Capture the cell that displays the provided text and extract its (x, y) central coordinate. 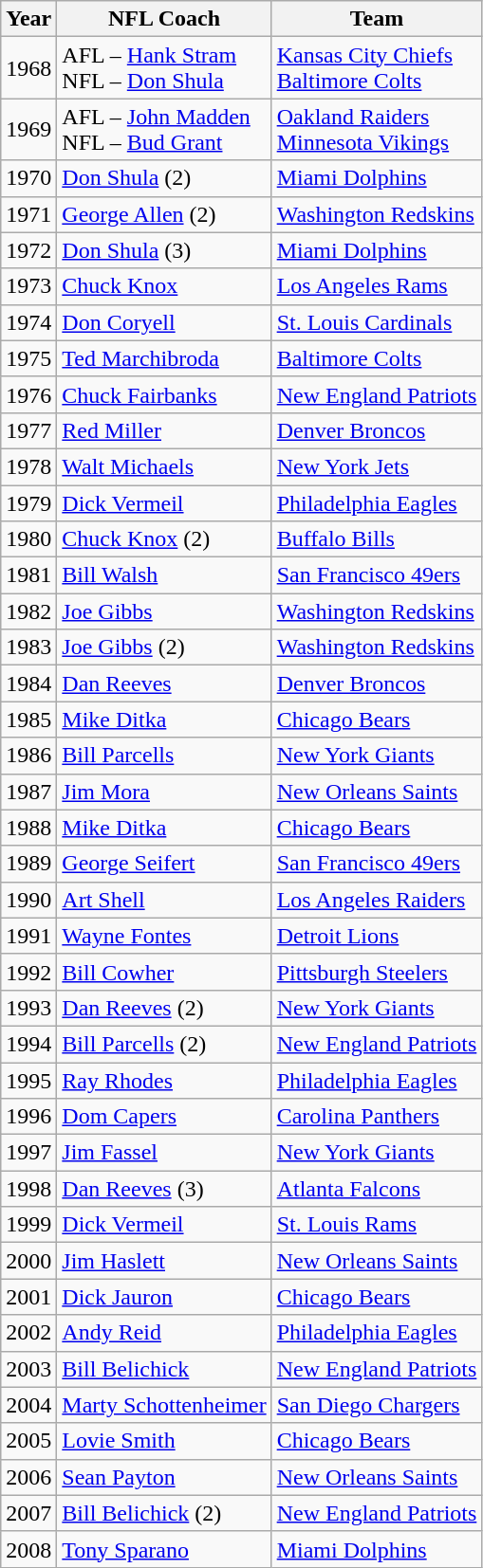
1995 (28, 1080)
Don Shula (3) (164, 250)
1986 (28, 756)
Team (377, 19)
Jim Mora (164, 792)
1990 (28, 900)
Atlanta Falcons (377, 1189)
Bill Belichick (164, 1369)
Bill Parcells (164, 756)
Joe Gibbs (2) (164, 647)
Ray Rhodes (164, 1080)
Dan Reeves (2) (164, 1008)
2000 (28, 1261)
1974 (28, 322)
1971 (28, 214)
1980 (28, 539)
Buffalo Bills (377, 539)
1992 (28, 972)
Year (28, 19)
1999 (28, 1225)
Wayne Fontes (164, 936)
Chuck Knox (164, 286)
Don Shula (2) (164, 178)
Don Coryell (164, 322)
Art Shell (164, 900)
1987 (28, 792)
San Diego Chargers (377, 1405)
1975 (28, 358)
Walt Michaels (164, 466)
New York Jets (377, 466)
NFL Coach (164, 19)
2007 (28, 1513)
Dick Jauron (164, 1297)
2001 (28, 1297)
1970 (28, 178)
St. Louis Rams (377, 1225)
1977 (28, 430)
1993 (28, 1008)
Bill Belichick (2) (164, 1513)
2004 (28, 1405)
1984 (28, 684)
1997 (28, 1153)
George Allen (2) (164, 214)
AFL – John Madden NFL – Bud Grant (164, 129)
Lovie Smith (164, 1441)
2002 (28, 1333)
1978 (28, 466)
1973 (28, 286)
Los Angeles Rams (377, 286)
1996 (28, 1117)
2003 (28, 1369)
1976 (28, 394)
Carolina Panthers (377, 1117)
Jim Fassel (164, 1153)
Bill Cowher (164, 972)
Pittsburgh Steelers (377, 972)
1989 (28, 864)
AFL – Hank Stram NFL – Don Shula (164, 68)
Dom Capers (164, 1117)
1988 (28, 828)
Detroit Lions (377, 936)
1998 (28, 1189)
Marty Schottenheimer (164, 1405)
1991 (28, 936)
1981 (28, 575)
1969 (28, 129)
2008 (28, 1549)
St. Louis Cardinals (377, 322)
2005 (28, 1441)
Kansas City Chiefs Baltimore Colts (377, 68)
Los Angeles Raiders (377, 900)
George Seifert (164, 864)
Sean Payton (164, 1477)
Chuck Fairbanks (164, 394)
Dan Reeves (3) (164, 1189)
Oakland Raiders Minnesota Vikings (377, 129)
Andy Reid (164, 1333)
1968 (28, 68)
Bill Walsh (164, 575)
1972 (28, 250)
Bill Parcells (2) (164, 1044)
1982 (28, 611)
Joe Gibbs (164, 611)
Dan Reeves (164, 684)
1994 (28, 1044)
Tony Sparano (164, 1549)
Red Miller (164, 430)
Ted Marchibroda (164, 358)
Jim Haslett (164, 1261)
1983 (28, 647)
2006 (28, 1477)
1979 (28, 503)
1985 (28, 720)
Baltimore Colts (377, 358)
Chuck Knox (2) (164, 539)
